Capture the cell that displays the provided text and extract its (X, Y) central coordinate. 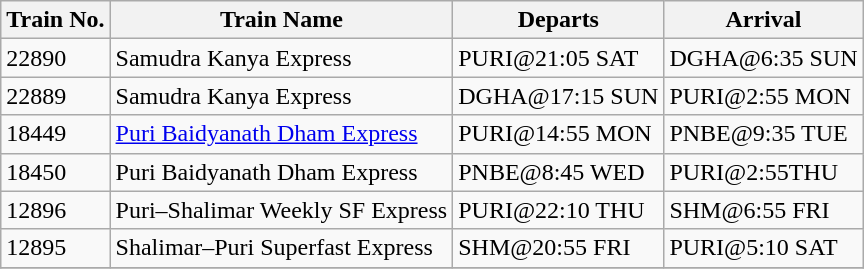
Train Name (282, 20)
PNBE@9:35 TUE (764, 134)
Puri–Shalimar Weekly SF Express (282, 210)
PURI@5:10 SAT (764, 248)
18449 (56, 134)
DGHA@17:15 SUN (558, 96)
12895 (56, 248)
DGHA@6:35 SUN (764, 58)
12896 (56, 210)
SHM@20:55 FRI (558, 248)
18450 (56, 172)
SHM@6:55 FRI (764, 210)
Arrival (764, 20)
22889 (56, 96)
PNBE@8:45 WED (558, 172)
PURI@2:55THU (764, 172)
PURI@21:05 SAT (558, 58)
Departs (558, 20)
PURI@22:10 THU (558, 210)
Train No. (56, 20)
Shalimar–Puri Superfast Express (282, 248)
PURI@2:55 MON (764, 96)
PURI@14:55 MON (558, 134)
22890 (56, 58)
